Detect which cell encompasses the target text, then output its [x, y] center coordinate. 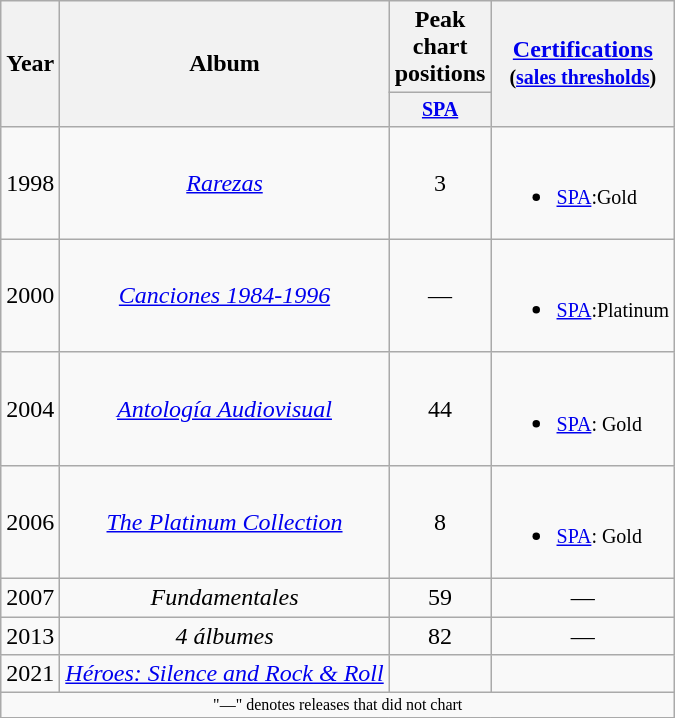
59 [440, 598]
8 [440, 522]
3 [440, 182]
Year [30, 64]
2013 [30, 636]
2006 [30, 522]
Album [224, 64]
4 álbumes [224, 636]
Fundamentales [224, 598]
"—" denotes releases that did not chart [338, 705]
1998 [30, 182]
SPA:Gold [583, 182]
Rarezas [224, 182]
Certifications(sales thresholds) [583, 64]
44 [440, 408]
2021 [30, 674]
Canciones 1984-1996 [224, 296]
82 [440, 636]
2004 [30, 408]
SPA:Platinum [583, 296]
2007 [30, 598]
Peak chart positions [440, 47]
The Platinum Collection [224, 522]
Héroes: Silence and Rock & Roll [224, 674]
2000 [30, 296]
SPA [440, 110]
Antología Audiovisual [224, 408]
